Search for the cell housing the specified text and yield its (X, Y) center coordinate. 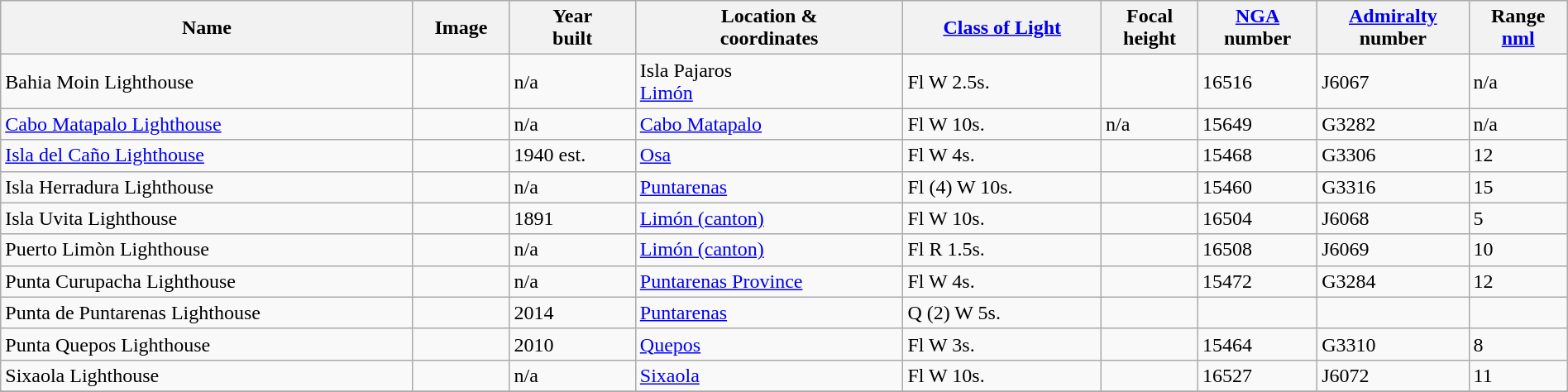
Admiraltynumber (1393, 28)
16508 (1258, 250)
Image (461, 28)
16527 (1258, 375)
16504 (1258, 218)
G3316 (1393, 187)
J6072 (1393, 375)
Sixaola (769, 375)
Punta de Puntarenas Lighthouse (207, 313)
15468 (1258, 155)
Class of Light (1002, 28)
J6069 (1393, 250)
5 (1518, 218)
Isla Herradura Lighthouse (207, 187)
Punta Quepos Lighthouse (207, 344)
Isla del Caño Lighthouse (207, 155)
1940 est. (572, 155)
15649 (1258, 124)
15472 (1258, 281)
Fl (4) W 10s. (1002, 187)
Quepos (769, 344)
NGAnumber (1258, 28)
G3284 (1393, 281)
2010 (572, 344)
Cabo Matapalo Lighthouse (207, 124)
Osa (769, 155)
Bahia Moin Lighthouse (207, 81)
Fl W 3s. (1002, 344)
8 (1518, 344)
Puntarenas Province (769, 281)
Location &coordinates (769, 28)
1891 (572, 218)
11 (1518, 375)
10 (1518, 250)
Name (207, 28)
15 (1518, 187)
G3310 (1393, 344)
Isla Pajaros Limón (769, 81)
Focalheight (1150, 28)
J6068 (1393, 218)
16516 (1258, 81)
G3282 (1393, 124)
Punta Curupacha Lighthouse (207, 281)
Cabo Matapalo (769, 124)
J6067 (1393, 81)
Puerto Limòn Lighthouse (207, 250)
Fl R 1.5s. (1002, 250)
Isla Uvita Lighthouse (207, 218)
15464 (1258, 344)
Sixaola Lighthouse (207, 375)
Q (2) W 5s. (1002, 313)
Yearbuilt (572, 28)
Fl W 2.5s. (1002, 81)
G3306 (1393, 155)
15460 (1258, 187)
2014 (572, 313)
Rangenml (1518, 28)
